From the cell containing the given text, extract its center point as [x, y] coordinate. 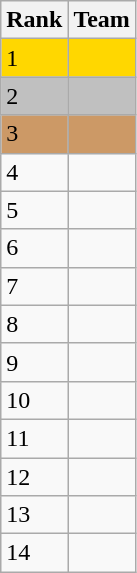
14 [34, 553]
9 [34, 362]
7 [34, 286]
5 [34, 210]
12 [34, 477]
6 [34, 248]
10 [34, 400]
11 [34, 438]
8 [34, 324]
13 [34, 515]
Rank [34, 20]
2 [34, 96]
1 [34, 58]
Team [102, 20]
4 [34, 172]
3 [34, 134]
